Identify which cell holds the provided text, then report its [x, y] central coordinate. 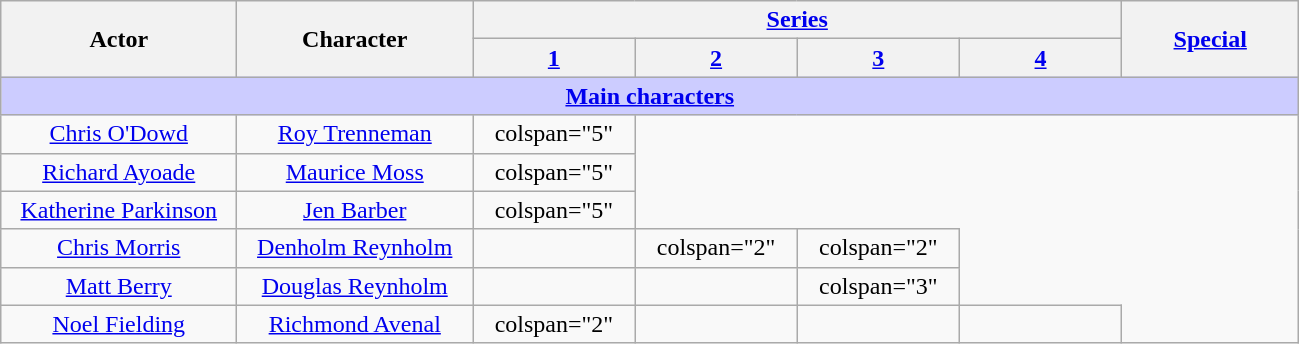
2 [716, 58]
Katherine Parkinson [119, 210]
3 [878, 58]
Richard Ayoade [119, 172]
Richmond Avenal [355, 324]
1 [554, 58]
Actor [119, 39]
Denholm Reynholm [355, 248]
Maurice Moss [355, 172]
Chris O'Dowd [119, 134]
colspan="3" [878, 286]
Main characters [650, 96]
Jen Barber [355, 210]
Character [355, 39]
Noel Fielding [119, 324]
Roy Trenneman [355, 134]
4 [1040, 58]
Douglas Reynholm [355, 286]
Matt Berry [119, 286]
Chris Morris [119, 248]
Special [1210, 39]
Series [798, 20]
